Extract the [x, y] coordinate from the center of the cell holding the provided text.  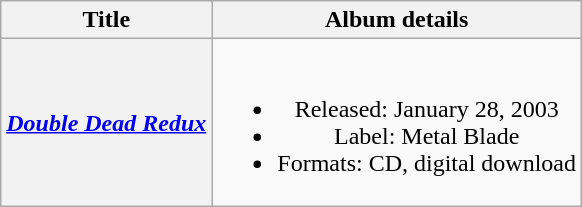
Released: January 28, 2003Label: Metal BladeFormats: CD, digital download [397, 122]
Album details [397, 20]
Double Dead Redux [106, 122]
Title [106, 20]
